Detect which cell encompasses the target text, then output its [x, y] center coordinate. 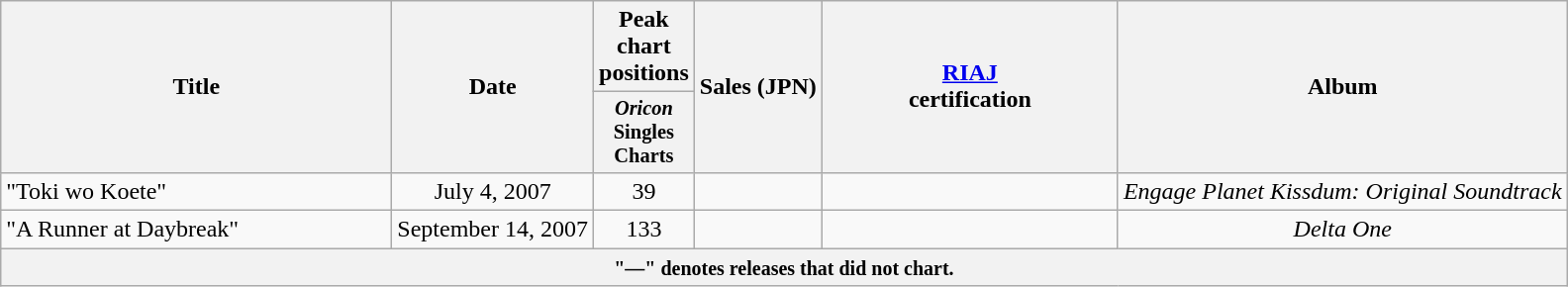
RIAJcertification [970, 87]
Date [493, 87]
39 [644, 191]
July 4, 2007 [493, 191]
Album [1342, 87]
Oricon Singles Charts [644, 133]
Engage Planet Kissdum: Original Soundtrack [1342, 191]
Delta One [1342, 230]
"—" denotes releases that did not chart. [784, 267]
Peak chart positions [644, 47]
"A Runner at Daybreak" [196, 230]
September 14, 2007 [493, 230]
133 [644, 230]
Title [196, 87]
"Toki wo Koete" [196, 191]
Sales (JPN) [758, 87]
